Extract the (x, y) coordinate from the center of the cell holding the provided text.  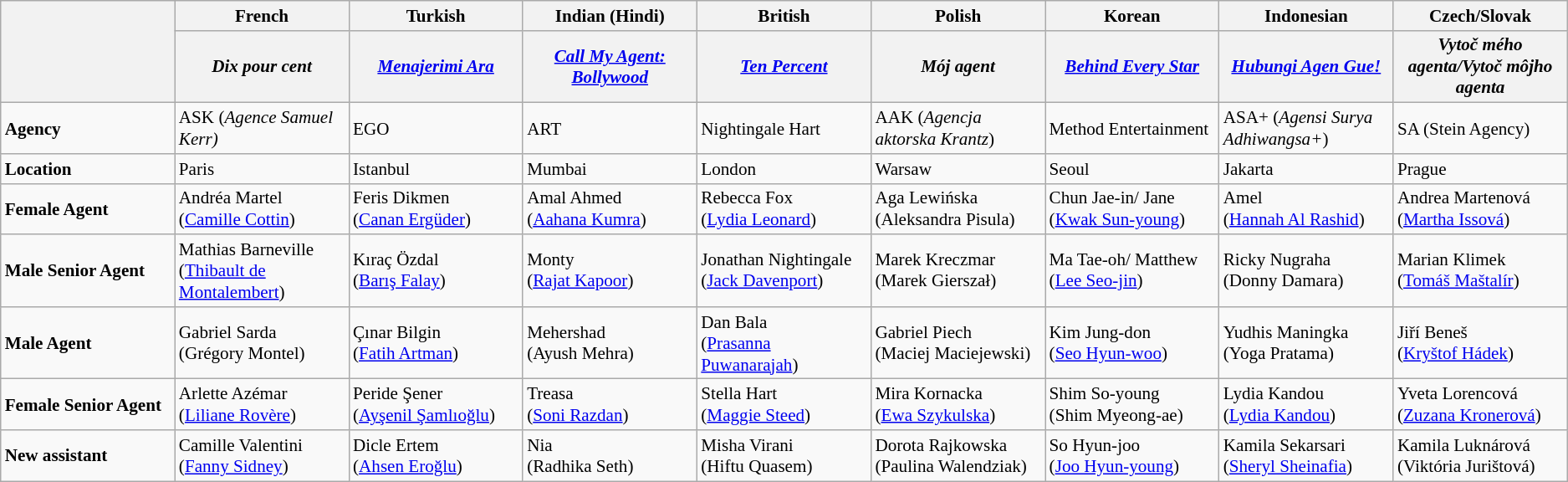
Kim Jung-don(Seo Hyun-woo) (1132, 342)
ART (610, 129)
Chun Jae-in/ Jane(Kwak Sun-young) (1132, 209)
Agency (88, 129)
Korean (1132, 15)
New assistant (88, 455)
Çınar Bilgin(Fatih Artman) (436, 342)
Mathias Barneville(Thibault de Montalembert) (262, 270)
Dicle Ertem(Ahsen Eroğlu) (436, 455)
Lydia Kandou(Lydia Kandou) (1306, 405)
Mój agent (958, 66)
Kıraç Özdal(Barış Falay) (436, 270)
Female Agent (88, 209)
Mira Kornacka(Ewa Szykulska) (958, 405)
So Hyun-joo(Joo Hyun-young) (1132, 455)
Feris Dikmen(Canan Ergüder) (436, 209)
Kamila Sekarsari(Sheryl Sheinafia) (1306, 455)
Marek Kreczmar(Marek Gierszał) (958, 270)
Location (88, 169)
Seoul (1132, 169)
French (262, 15)
Nightingale Hart (784, 129)
ASA+ (Agensi Surya Adhiwangsa+) (1306, 129)
Rebecca Fox(Lydia Leonard) (784, 209)
Dix pour cent (262, 66)
SA (Stein Agency) (1480, 129)
AAK (Agencja aktorska Krantz) (958, 129)
Behind Every Star (1132, 66)
Gabriel Piech(Maciej Maciejewski) (958, 342)
Mehershad(Ayush Mehra) (610, 342)
Stella Hart(Maggie Steed) (784, 405)
Amel(Hannah Al Rashid) (1306, 209)
Method Entertainment (1132, 129)
Dorota Rajkowska(Paulina Walendziak) (958, 455)
Shim So-young(Shim Myeong-ae) (1132, 405)
London (784, 169)
Andréa Martel(Camille Cottin) (262, 209)
Prague (1480, 169)
Amal Ahmed(Aahana Kumra) (610, 209)
Dan Bala(Prasanna Puwanarajah) (784, 342)
Male Agent (88, 342)
Male Senior Agent (88, 270)
Czech/Slovak (1480, 15)
Treasa(Soni Razdan) (610, 405)
Turkish (436, 15)
Mumbai (610, 169)
Andrea Martenová(Martha Issová) (1480, 209)
Istanbul (436, 169)
Camille Valentini(Fanny Sidney) (262, 455)
Yveta Lorencová(Zuzana Kronerová) (1480, 405)
EGO (436, 129)
Monty(Rajat Kapoor) (610, 270)
Indonesian (1306, 15)
Ma Tae-oh/ Matthew(Lee Seo-jin) (1132, 270)
Arlette Azémar(Liliane Rovère) (262, 405)
Gabriel Sarda(Grégory Montel) (262, 342)
Jakarta (1306, 169)
Ten Percent (784, 66)
Female Senior Agent (88, 405)
Nia(Radhika Seth) (610, 455)
British (784, 15)
ASK (Agence Samuel Kerr) (262, 129)
Ricky Nugraha(Donny Damara) (1306, 270)
Jiří Beneš(Kryštof Hádek) (1480, 342)
Warsaw (958, 169)
Hubungi Agen Gue! (1306, 66)
Menajerimi Ara (436, 66)
Paris (262, 169)
Yudhis Maningka(Yoga Pratama) (1306, 342)
Kamila Luknárová(Viktória Jurištová) (1480, 455)
Aga Lewińska(Aleksandra Pisula) (958, 209)
Polish (958, 15)
Indian (Hindi) (610, 15)
Vytoč mého agenta/Vytoč môjho agenta (1480, 66)
Call My Agent: Bollywood (610, 66)
Jonathan Nightingale(Jack Davenport) (784, 270)
Marian Klimek(Tomáš Maštalír) (1480, 270)
Peride Şener(Ayşenil Şamlıoğlu) (436, 405)
Misha Virani(Hiftu Quasem) (784, 455)
